Find where the given text appears and provide that cell's center as (X, Y) coordinate. 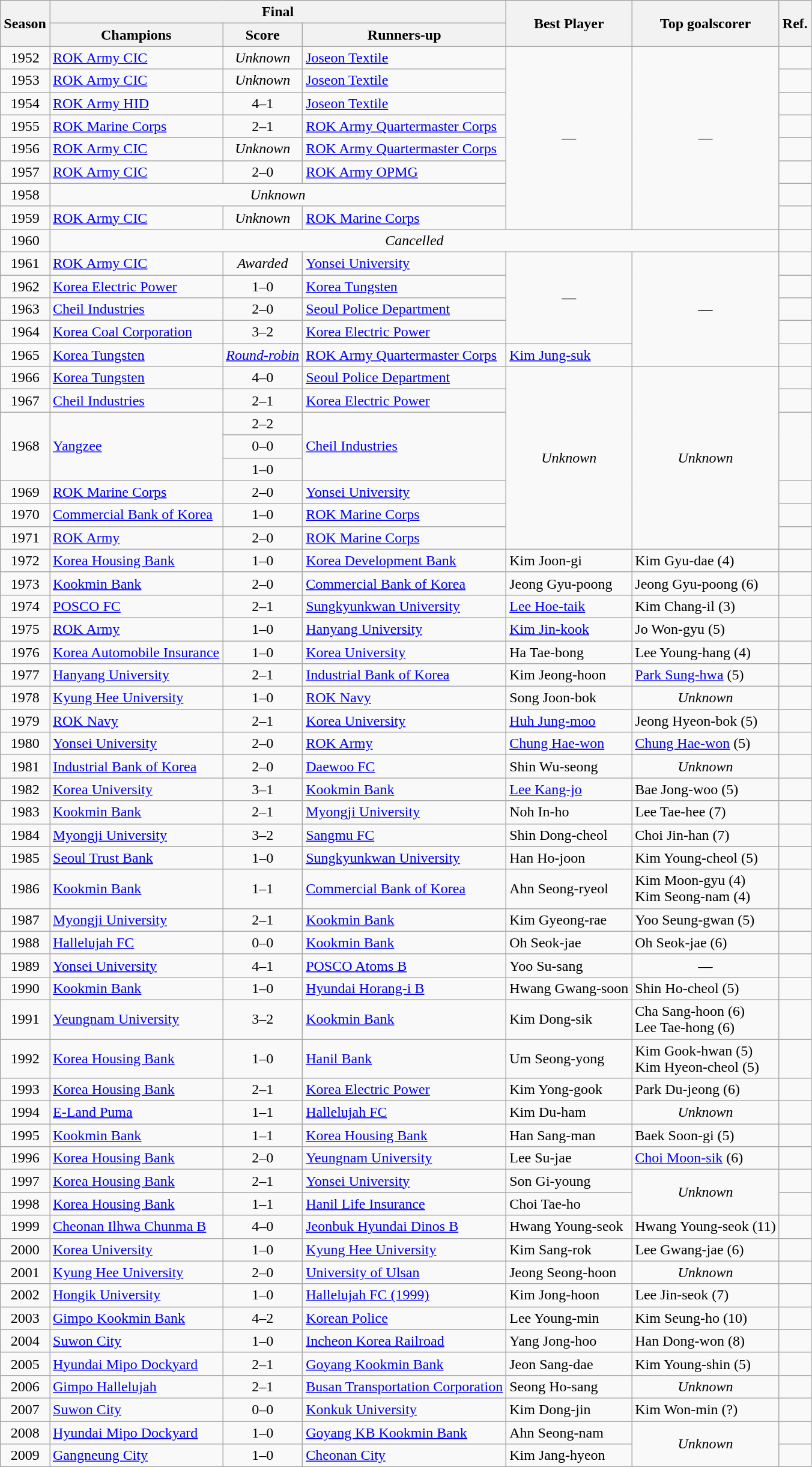
Lee Tae-hee (7) (706, 812)
Hanil Bank (405, 1058)
Konkuk University (405, 1409)
1964 (25, 332)
1968 (25, 446)
1996 (25, 1158)
2008 (25, 1433)
Kim Dong-jin (569, 1409)
2009 (25, 1456)
Kim Gyeong-rae (569, 920)
Goyang Kookmin Bank (405, 1364)
1994 (25, 1113)
1981 (25, 767)
1993 (25, 1090)
Yoo Su-sang (569, 965)
1971 (25, 538)
Ahn Seong-ryeol (569, 889)
2006 (25, 1387)
1995 (25, 1135)
Jeonbuk Hyundai Dinos B (405, 1227)
Kim Du-ham (569, 1113)
Han Dong-won (8) (706, 1341)
Lee Su-jae (569, 1158)
2001 (25, 1272)
2003 (25, 1318)
Jo Won-gyu (5) (706, 629)
Park Sung-hwa (5) (706, 675)
Korea Development Bank (405, 560)
Incheon Korea Railroad (405, 1341)
Awarded (263, 263)
1965 (25, 355)
Jeon Sang-dae (569, 1364)
1954 (25, 103)
Kim Jang-hyeon (569, 1456)
1997 (25, 1181)
Oh Seok-jae (6) (706, 943)
Kim Yong-gook (569, 1090)
1956 (25, 149)
1991 (25, 1019)
1977 (25, 675)
Kim Young-shin (5) (706, 1364)
Kim Dong-sik (569, 1019)
Chung Hae-won (5) (706, 744)
1983 (25, 812)
Hanil Life Insurance (405, 1204)
Kim Joon-gi (569, 560)
Chung Hae-won (569, 744)
1987 (25, 920)
Yang Jong-hoo (569, 1341)
Hallelujah FC (1999) (405, 1295)
1970 (25, 515)
2005 (25, 1364)
Gimpo Hallelujah (136, 1387)
Kim Moon-gyu (4)Kim Seong-nam (4) (706, 889)
Seoul Trust Bank (136, 858)
4–2 (263, 1318)
Yoo Seung-gwan (5) (706, 920)
2–2 (263, 424)
Round-robin (263, 355)
1962 (25, 287)
Daewoo FC (405, 767)
Korea Automobile Insurance (136, 652)
1967 (25, 401)
1976 (25, 652)
1972 (25, 560)
Yangzee (136, 446)
Jeong Gyu-poong (569, 583)
E-Land Puma (136, 1113)
Park Du-jeong (6) (706, 1090)
2000 (25, 1250)
1998 (25, 1204)
Choi Jin-han (7) (706, 835)
Gangneung City (136, 1456)
Shin Wu-seong (569, 767)
Um Seong-yong (569, 1058)
Hwang Young-seok (569, 1227)
Kim Jin-kook (569, 629)
1953 (25, 80)
Hwang Gwang-soon (569, 988)
Kim Gyu-dae (4) (706, 560)
Seong Ho-sang (569, 1387)
Sangmu FC (405, 835)
1960 (25, 240)
ROK Army OPMG (405, 172)
2002 (25, 1295)
Cheonan Ilhwa Chunma B (136, 1227)
Final (277, 12)
Son Gi-young (569, 1181)
1969 (25, 492)
POSCO FC (136, 606)
Best Player (569, 23)
1979 (25, 721)
Kim Jong-hoon (569, 1295)
Noh In-ho (569, 812)
Score (263, 35)
Top goalscorer (706, 23)
Jeong Gyu-poong (6) (706, 583)
1975 (25, 629)
Han Sang-man (569, 1135)
Season (25, 23)
Runners-up (405, 35)
Cha Sang-hoon (6)Lee Tae-hong (6) (706, 1019)
1990 (25, 988)
Shin Dong-cheol (569, 835)
Jeong Seong-hoon (569, 1272)
1974 (25, 606)
Choi Tae-ho (569, 1204)
Korean Police (405, 1318)
Ahn Seong-nam (569, 1433)
Goyang KB Kookmin Bank (405, 1433)
1957 (25, 172)
Huh Jung-moo (569, 721)
Han Ho-joon (569, 858)
1978 (25, 698)
Lee Young-hang (4) (706, 652)
Kim Gook-hwan (5)Kim Hyeon-cheol (5) (706, 1058)
Hwang Young-seok (11) (706, 1227)
Song Joon-bok (569, 698)
Kim Chang-il (3) (706, 606)
1986 (25, 889)
1980 (25, 744)
Shin Ho-cheol (5) (706, 988)
1984 (25, 835)
Oh Seok-jae (569, 943)
1992 (25, 1058)
Ref. (795, 23)
Choi Moon-sik (6) (706, 1158)
Champions (136, 35)
Kim Young-cheol (5) (706, 858)
1961 (25, 263)
1958 (25, 195)
Bae Jong-woo (5) (706, 789)
Lee Kang-jo (569, 789)
Kim Seung-ho (10) (706, 1318)
3–1 (263, 789)
1985 (25, 858)
Cheonan City (405, 1456)
Cancelled (414, 240)
Baek Soon-gi (5) (706, 1135)
Lee Young-min (569, 1318)
Kim Jung-suk (569, 355)
Korea Coal Corporation (136, 332)
Lee Gwang-jae (6) (706, 1250)
1982 (25, 789)
1959 (25, 217)
Ha Tae-bong (569, 652)
1973 (25, 583)
1989 (25, 965)
1988 (25, 943)
POSCO Atoms B (405, 965)
1955 (25, 126)
Busan Transportation Corporation (405, 1387)
Kim Sang-rok (569, 1250)
Lee Hoe-taik (569, 606)
1963 (25, 309)
Hyundai Horang-i B (405, 988)
ROK Army HID (136, 103)
Lee Jin-seok (7) (706, 1295)
1999 (25, 1227)
Kim Won-min (?) (706, 1409)
2007 (25, 1409)
Kim Jeong-hoon (569, 675)
2004 (25, 1341)
1952 (25, 58)
Gimpo Kookmin Bank (136, 1318)
1966 (25, 378)
Hongik University (136, 1295)
Jeong Hyeon-bok (5) (706, 721)
University of Ulsan (405, 1272)
